Find where the given text appears and provide that cell's center as (X, Y) coordinate. 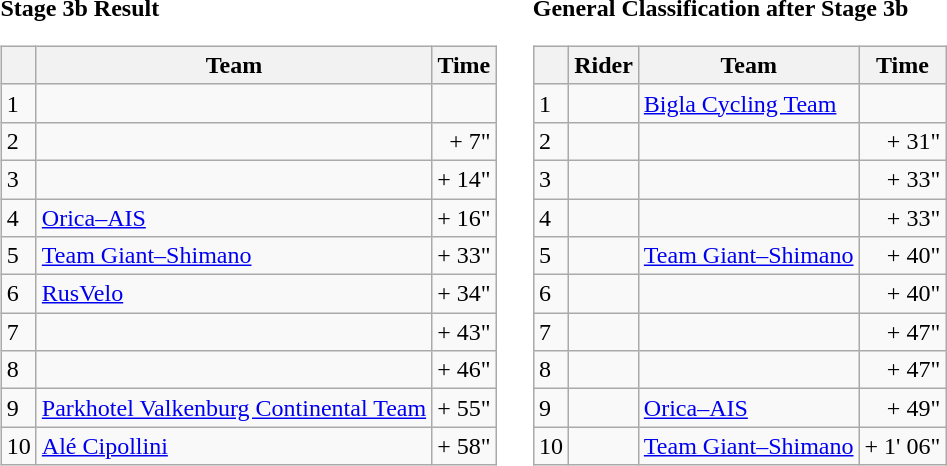
+ 58" (464, 446)
+ 16" (464, 217)
RusVelo (234, 294)
+ 55" (464, 408)
+ 46" (464, 370)
Rider (604, 65)
Parkhotel Valkenburg Continental Team (234, 408)
+ 34" (464, 294)
+ 1' 06" (902, 446)
+ 7" (464, 141)
+ 43" (464, 332)
Bigla Cycling Team (748, 103)
+ 31" (902, 141)
Alé Cipollini (234, 446)
+ 49" (902, 408)
+ 14" (464, 179)
